Detect which cell encompasses the target text, then output its (x, y) center coordinate. 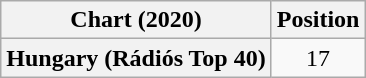
17 (318, 58)
Position (318, 20)
Chart (2020) (136, 20)
Hungary (Rádiós Top 40) (136, 58)
